From the cell containing the given text, extract its center point as (x, y) coordinate. 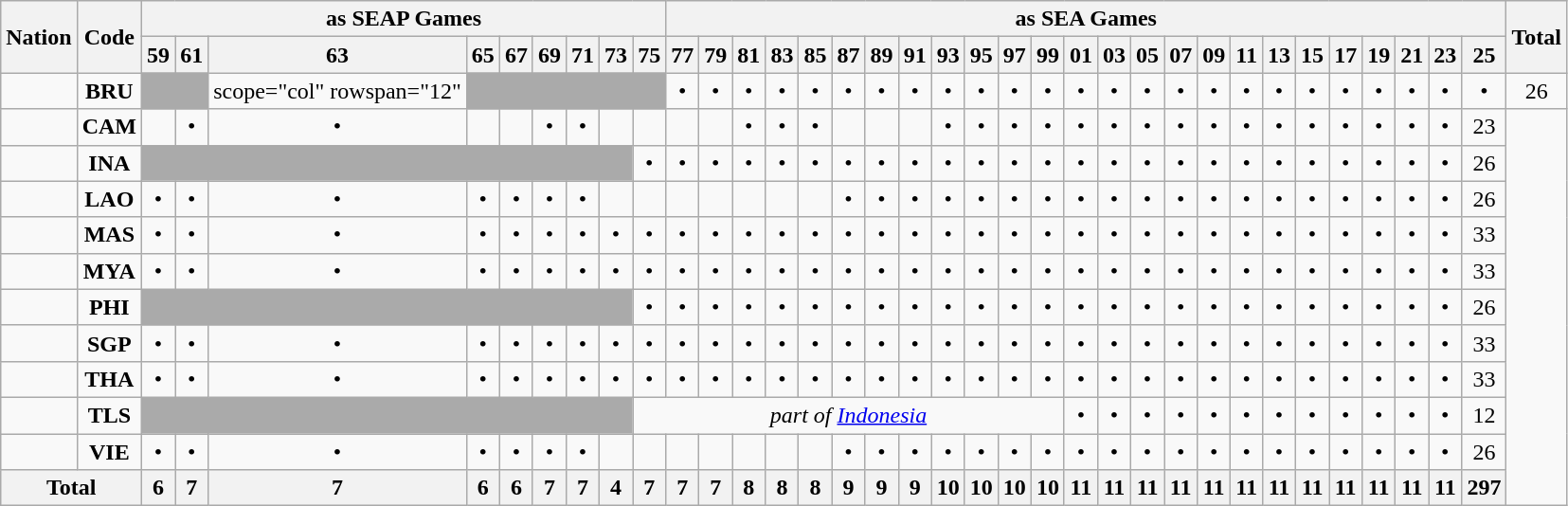
87 (849, 55)
as SEAP Games (404, 19)
95 (982, 55)
SGP (109, 343)
03 (1114, 55)
07 (1181, 55)
part of Indonesia (849, 415)
59 (159, 55)
297 (1484, 488)
as SEA Games (1086, 19)
VIE (109, 452)
21 (1412, 55)
75 (650, 55)
99 (1048, 55)
69 (550, 55)
79 (716, 55)
Nation (39, 37)
12 (1484, 415)
09 (1215, 55)
CAM (109, 127)
4 (616, 488)
73 (616, 55)
77 (682, 55)
01 (1080, 55)
67 (515, 55)
91 (915, 55)
97 (1014, 55)
83 (783, 55)
89 (881, 55)
scope="col" rowspan="12" (337, 91)
Code (109, 37)
15 (1313, 55)
65 (483, 55)
81 (748, 55)
TLS (109, 415)
93 (947, 55)
61 (191, 55)
INA (109, 163)
17 (1345, 55)
13 (1279, 55)
63 (337, 55)
25 (1484, 55)
19 (1379, 55)
05 (1148, 55)
MYA (109, 271)
BRU (109, 91)
LAO (109, 199)
THA (109, 379)
85 (815, 55)
71 (582, 55)
MAS (109, 235)
PHI (109, 307)
